Provide the [X, Y] coordinate of the cell's center where the given text is located.  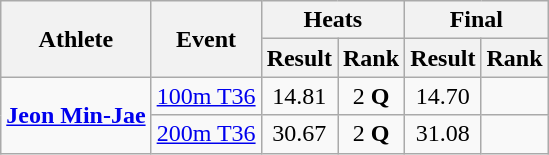
Final [477, 20]
100m T36 [206, 96]
200m T36 [206, 134]
Jeon Min-Jae [76, 115]
14.70 [443, 96]
Heats [333, 20]
14.81 [299, 96]
30.67 [299, 134]
Event [206, 39]
Athlete [76, 39]
31.08 [443, 134]
